Output the (x, y) coordinate of the center of the cell containing the given text.  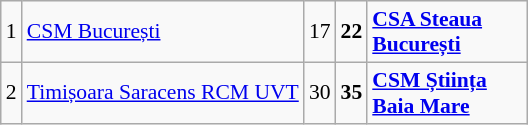
1 (12, 32)
Timișoara Saracens RCM UVT (163, 92)
CSM București (163, 32)
2 (12, 92)
30 (320, 92)
35 (352, 92)
22 (352, 32)
17 (320, 32)
CSM Știința Baia Mare (447, 92)
CSA Steaua București (447, 32)
